Locate the cell with the specified text and output its (X, Y) center coordinate. 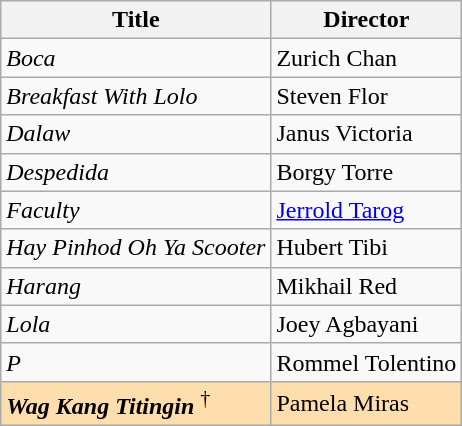
Steven Flor (366, 96)
Hubert Tibi (366, 248)
Hay Pinhod Oh Ya Scooter (136, 248)
Boca (136, 58)
Zurich Chan (366, 58)
Dalaw (136, 134)
P (136, 362)
Faculty (136, 210)
Wag Kang Titingin † (136, 404)
Mikhail Red (366, 286)
Despedida (136, 172)
Joey Agbayani (366, 324)
Breakfast With Lolo (136, 96)
Lola (136, 324)
Janus Victoria (366, 134)
Jerrold Tarog (366, 210)
Borgy Torre (366, 172)
Rommel Tolentino (366, 362)
Pamela Miras (366, 404)
Title (136, 20)
Harang (136, 286)
Director (366, 20)
